Provide the [x, y] coordinate of the cell's center where the given text is located.  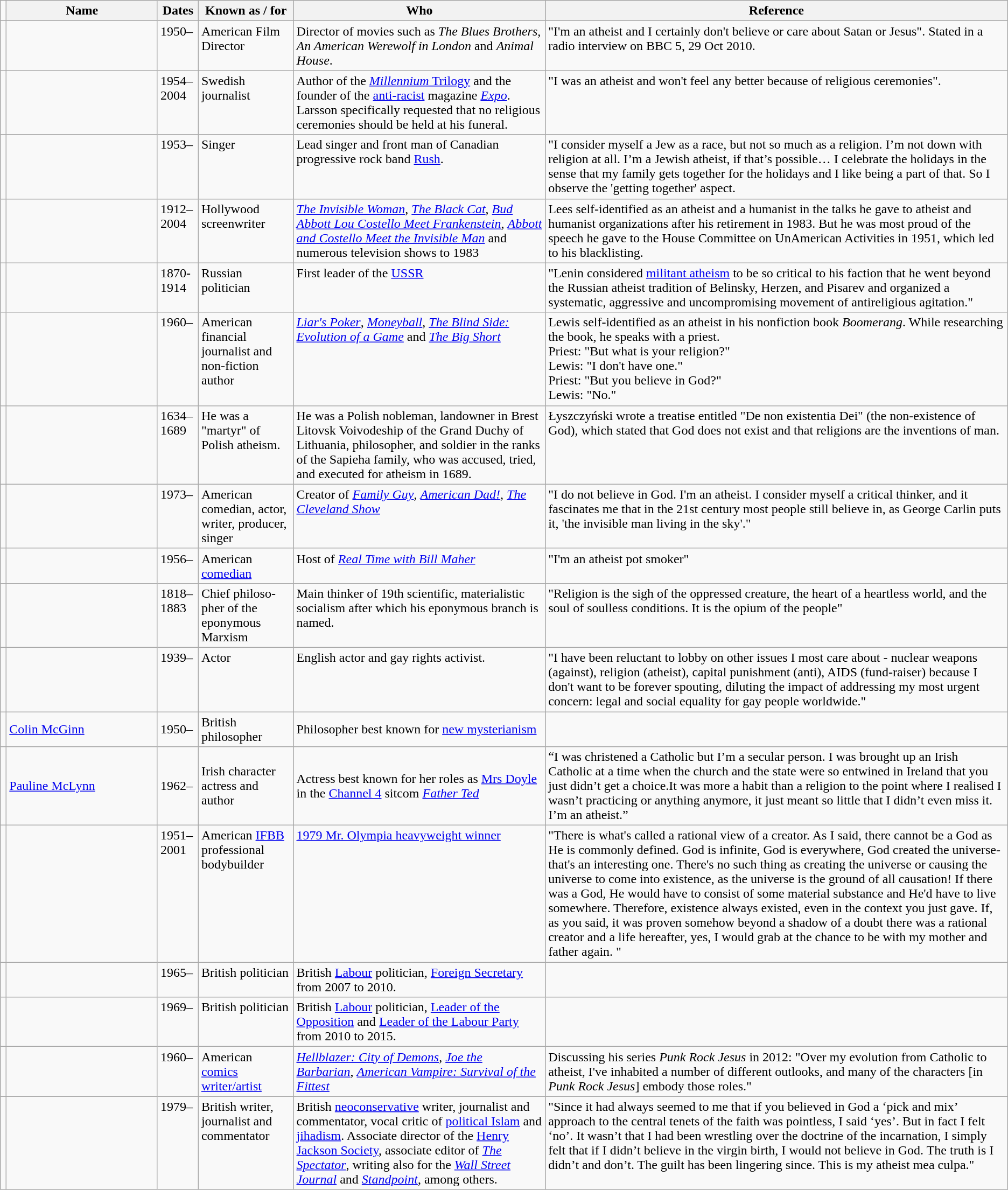
Main thinker of 19th scientific, materialistic socialism after which his eponymous branch is named. [419, 615]
1912–2004 [178, 230]
Host of Real Time with Bill Maher [419, 565]
Director of movies such as The Blues Brothers, An American Werewolf in London and Animal House. [419, 46]
Who [419, 11]
"I'm an atheist and I certainly don't believe or care about Satan or Jesus". Stated in a radio interview on BBC 5, 29 Oct 2010. [776, 46]
1953– [178, 167]
Creator of Family Guy, American Dad!, The Cleveland Show [419, 516]
American financial journalist and non-fiction author [246, 359]
1979– [178, 1143]
British writer, journalist and commentator [246, 1143]
Lead singer and front man of Canadian progressive rock band Rush. [419, 167]
"I was an atheist and won't feel any better because of religious ceremonies". [776, 102]
1962– [178, 786]
Chief phil­oso­pher of the eponymous Marxism [246, 615]
Singer [246, 167]
Philosopher best known for new mysterianism [419, 729]
Hollywood screenwriter [246, 230]
Dates [178, 11]
American comedian [246, 565]
Name [82, 11]
1965– [178, 980]
Known as / for [246, 11]
Hellblazer: City of Demons, Joe the Barbarian, American Vampire: Survival of the Fittest [419, 1072]
Actor [246, 680]
British Labour politician, Foreign Secretary from 2007 to 2010. [419, 980]
"Religion is the sigh of the oppressed creature, the heart of a heartless world, and the soul of soulless conditions. It is the opium of the people" [776, 615]
Liar's Poker, Moneyball, The Blind Side: Evolution of a Game and The Big Short [419, 359]
1818–1883 [178, 615]
American comics writer/artist [246, 1072]
Russian politician [246, 288]
1870-1914 [178, 288]
He was a "martyr" of Polish atheism. [246, 445]
1954–2004 [178, 102]
1939– [178, 680]
Colin McGinn [82, 729]
1969– [178, 1022]
1973– [178, 516]
Swedish journalist [246, 102]
English actor and gay rights activist. [419, 680]
Reference [776, 11]
Actress best known for her roles as Mrs Doyle in the Channel 4 sitcom Father Ted [419, 786]
"I'm an atheist pot smoker" [776, 565]
American IFBB professional bodybuilder [246, 894]
British Labour politician, Leader of the Opposition and Leader of the Labour Party from 2010 to 2015. [419, 1022]
American comedian, actor, writer, producer, singer [246, 516]
1951–2001 [178, 894]
1956– [178, 565]
British philosopher [246, 729]
1979 Mr. Olympia heavyweight winner [419, 894]
Irish character actress and author [246, 786]
1634–1689 [178, 445]
American Film Director [246, 46]
Pauline McLynn [82, 786]
First leader of the USSR [419, 288]
